Return the (X, Y) coordinate for the center point of the cell that contains the specified text.  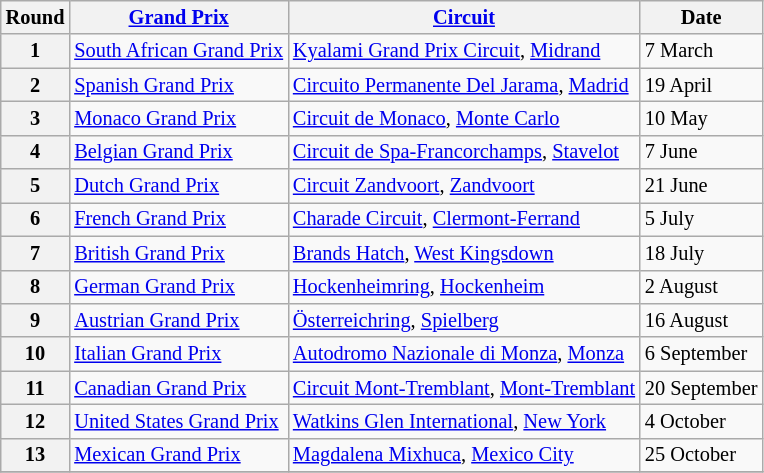
12 (36, 421)
2 (36, 85)
9 (36, 320)
4 October (701, 421)
5 (36, 186)
Belgian Grand Prix (178, 152)
5 July (701, 219)
German Grand Prix (178, 287)
25 October (701, 455)
Hockenheimring, Hockenheim (464, 287)
7 (36, 253)
11 (36, 388)
3 (36, 118)
Spanish Grand Prix (178, 85)
Circuit de Spa-Francorchamps, Stavelot (464, 152)
Magdalena Mixhuca, Mexico City (464, 455)
7 March (701, 51)
8 (36, 287)
13 (36, 455)
Date (701, 17)
Circuit Zandvoort, Zandvoort (464, 186)
Round (36, 17)
1 (36, 51)
Circuit Mont-Tremblant, Mont-Tremblant (464, 388)
British Grand Prix (178, 253)
Österreichring, Spielberg (464, 320)
16 August (701, 320)
Circuito Permanente Del Jarama, Madrid (464, 85)
10 May (701, 118)
19 April (701, 85)
Autodromo Nazionale di Monza, Monza (464, 354)
South African Grand Prix (178, 51)
Circuit de Monaco, Monte Carlo (464, 118)
Mexican Grand Prix (178, 455)
Grand Prix (178, 17)
6 (36, 219)
20 September (701, 388)
Circuit (464, 17)
7 June (701, 152)
Watkins Glen International, New York (464, 421)
Italian Grand Prix (178, 354)
Dutch Grand Prix (178, 186)
Brands Hatch, West Kingsdown (464, 253)
Austrian Grand Prix (178, 320)
6 September (701, 354)
4 (36, 152)
21 June (701, 186)
Kyalami Grand Prix Circuit, Midrand (464, 51)
2 August (701, 287)
United States Grand Prix (178, 421)
10 (36, 354)
French Grand Prix (178, 219)
Monaco Grand Prix (178, 118)
Canadian Grand Prix (178, 388)
18 July (701, 253)
Charade Circuit, Clermont-Ferrand (464, 219)
